From the cell containing the given text, extract its center point as [x, y] coordinate. 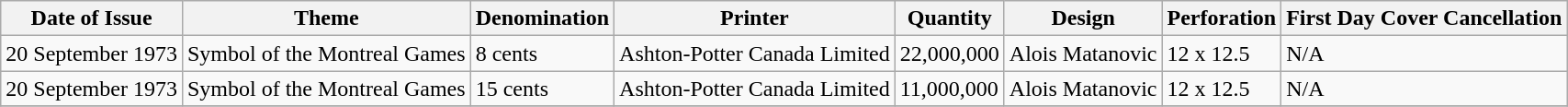
First Day Cover Cancellation [1424, 18]
15 cents [542, 89]
Date of Issue [92, 18]
Printer [755, 18]
Design [1083, 18]
22,000,000 [950, 53]
Denomination [542, 18]
Theme [326, 18]
11,000,000 [950, 89]
Perforation [1222, 18]
Quantity [950, 18]
8 cents [542, 53]
